Provide the [X, Y] coordinate of the cell's center where the given text is located.  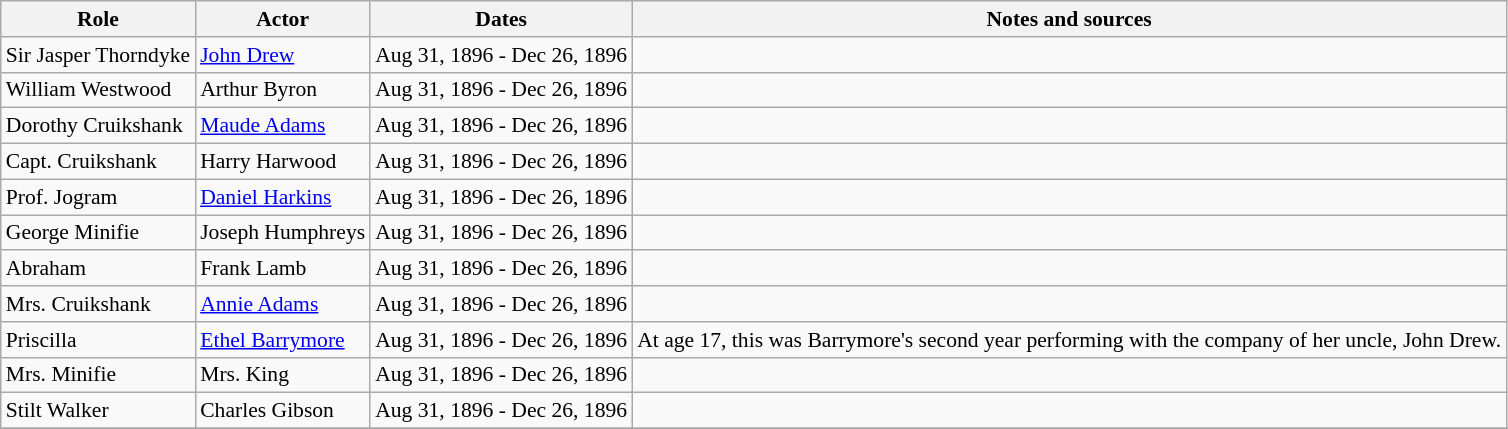
Daniel Harkins [282, 197]
Actor [282, 19]
Frank Lamb [282, 269]
Dates [501, 19]
Capt. Cruikshank [98, 162]
Abraham [98, 269]
Joseph Humphreys [282, 233]
Role [98, 19]
Annie Adams [282, 304]
Ethel Barrymore [282, 340]
Mrs. Minifie [98, 375]
Charles Gibson [282, 411]
Sir Jasper Thorndyke [98, 55]
Mrs. Cruikshank [98, 304]
Mrs. King [282, 375]
George Minifie [98, 233]
Arthur Byron [282, 90]
Harry Harwood [282, 162]
Notes and sources [1069, 19]
Stilt Walker [98, 411]
John Drew [282, 55]
William Westwood [98, 90]
At age 17, this was Barrymore's second year performing with the company of her uncle, John Drew. [1069, 340]
Prof. Jogram [98, 197]
Maude Adams [282, 126]
Dorothy Cruikshank [98, 126]
Priscilla [98, 340]
